Capture the cell that displays the provided text and extract its (X, Y) central coordinate. 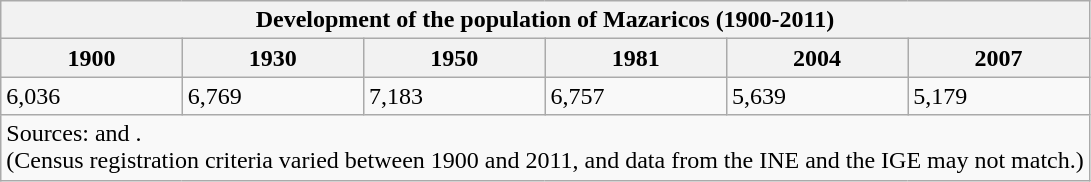
1900 (92, 58)
5,639 (816, 96)
5,179 (998, 96)
1981 (636, 58)
2004 (816, 58)
1950 (454, 58)
6,757 (636, 96)
6,769 (272, 96)
Sources: and .(Census registration criteria varied between 1900 and 2011, and data from the INE and the IGE may not match.) (545, 148)
6,036 (92, 96)
7,183 (454, 96)
1930 (272, 58)
2007 (998, 58)
Development of the population of Mazaricos (1900-2011) (545, 20)
